From the cell containing the given text, extract its center point as (X, Y) coordinate. 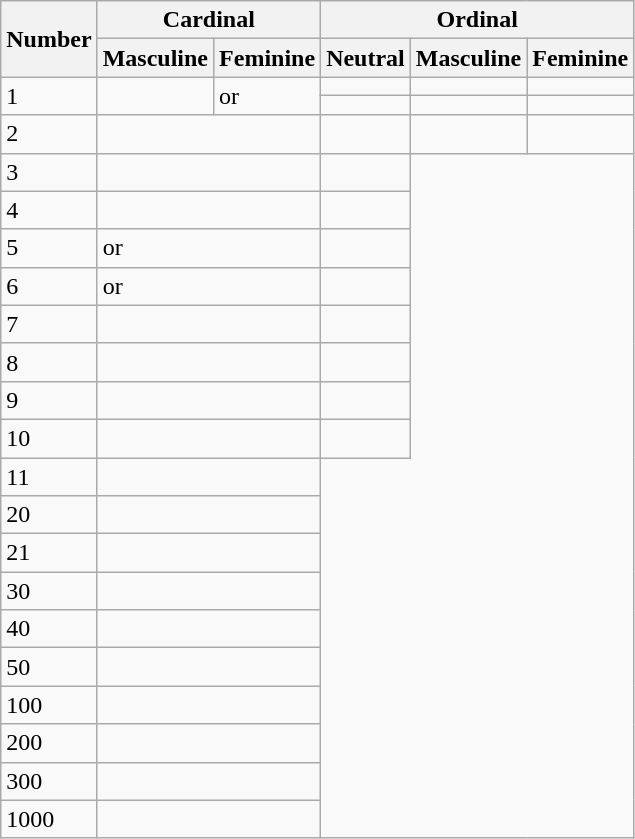
Number (49, 39)
50 (49, 667)
11 (49, 477)
3 (49, 172)
1000 (49, 819)
21 (49, 553)
Neutral (366, 58)
6 (49, 286)
7 (49, 324)
10 (49, 438)
20 (49, 515)
Cardinal (208, 20)
Ordinal (478, 20)
200 (49, 743)
300 (49, 781)
30 (49, 591)
1 (49, 96)
8 (49, 362)
9 (49, 400)
2 (49, 134)
5 (49, 248)
40 (49, 629)
4 (49, 210)
100 (49, 705)
